Output the (x, y) coordinate of the center of the cell containing the given text.  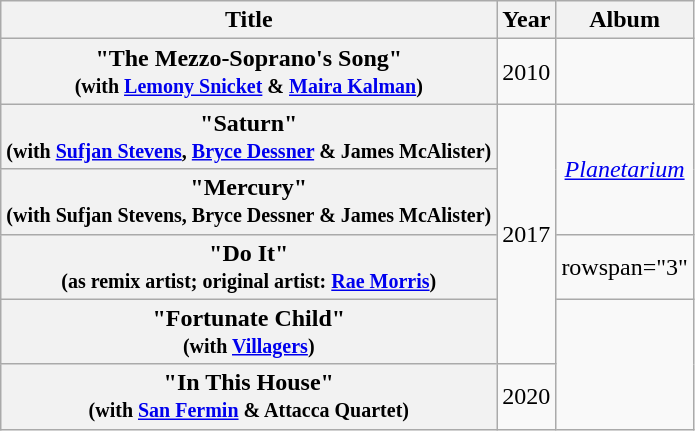
"The Mezzo-Soprano's Song"(with Lemony Snicket & Maira Kalman) (249, 72)
"Saturn"(with Sufjan Stevens, Bryce Dessner & James McAlister) (249, 136)
2017 (526, 234)
"In This House"(with San Fermin & Attacca Quartet) (249, 396)
2010 (526, 72)
"Mercury"(with Sufjan Stevens, Bryce Dessner & James McAlister) (249, 202)
"Do It"(as remix artist; original artist: Rae Morris) (249, 266)
Album (625, 20)
Planetarium (625, 169)
rowspan="3" (625, 266)
Title (249, 20)
Year (526, 20)
"Fortunate Child"(with Villagers) (249, 332)
2020 (526, 396)
